Detect which cell encompasses the target text, then output its (x, y) center coordinate. 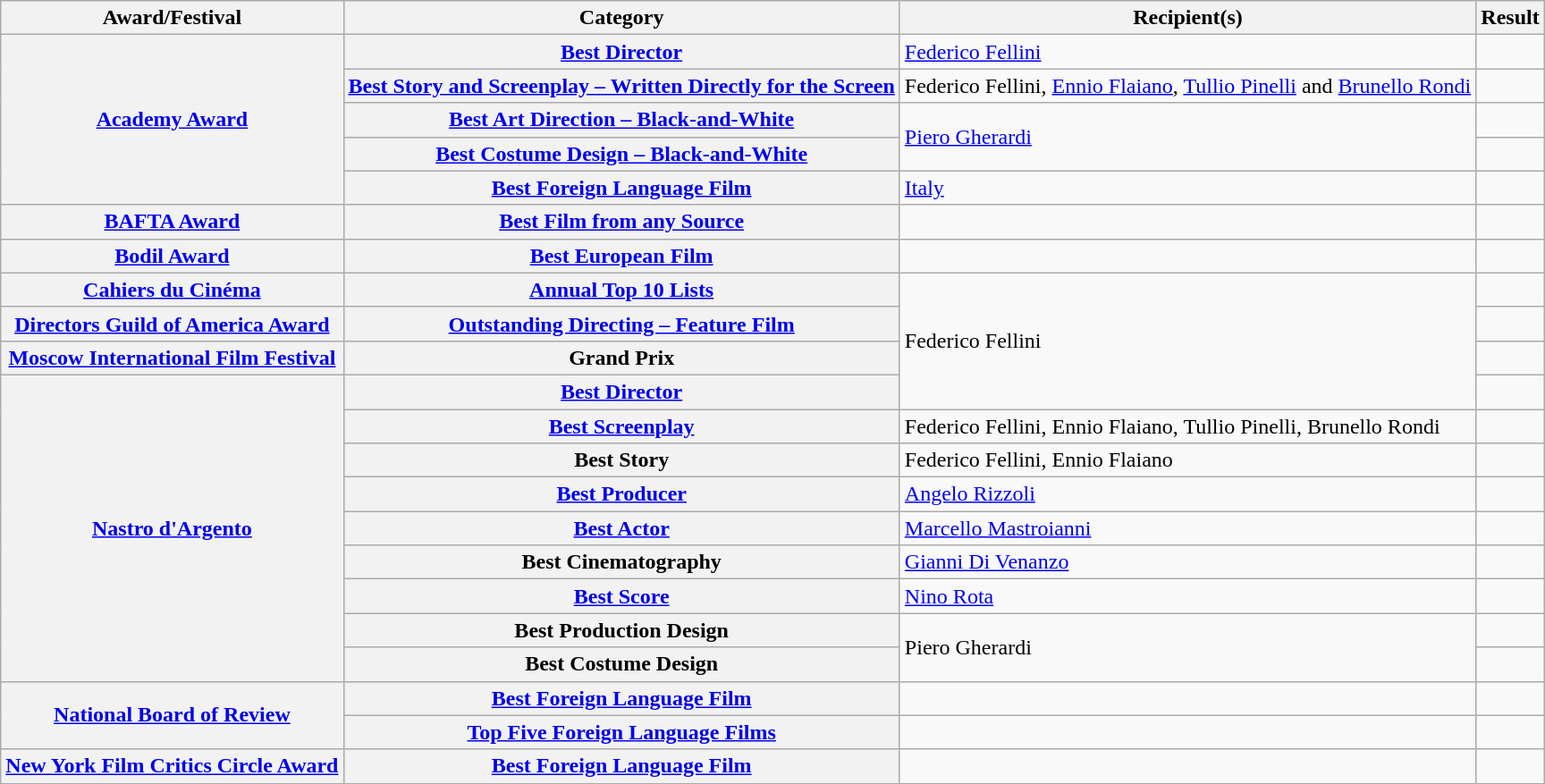
Top Five Foreign Language Films (621, 732)
Result (1510, 18)
Best Film from any Source (621, 222)
Best Cinematography (621, 562)
Annual Top 10 Lists (621, 290)
Nastro d'Argento (172, 527)
New York Film Critics Circle Award (172, 766)
Cahiers du Cinéma (172, 290)
Gianni Di Venanzo (1187, 562)
Best European Film (621, 256)
Outstanding Directing – Feature Film (621, 324)
Academy Award (172, 120)
Best Actor (621, 528)
Category (621, 18)
Nino Rota (1187, 596)
Best Screenplay (621, 426)
Best Story (621, 460)
Best Costume Design – Black-and-White (621, 154)
Federico Fellini, Ennio Flaiano (1187, 460)
Best Art Direction – Black-and-White (621, 120)
Federico Fellini, Ennio Flaiano, Tullio Pinelli, Brunello Rondi (1187, 426)
Angelo Rizzoli (1187, 494)
Directors Guild of America Award (172, 324)
Federico Fellini, Ennio Flaiano, Tullio Pinelli and Brunello Rondi (1187, 86)
Best Costume Design (621, 664)
Italy (1187, 188)
National Board of Review (172, 715)
Moscow International Film Festival (172, 358)
Best Producer (621, 494)
Award/Festival (172, 18)
Grand Prix (621, 358)
Bodil Award (172, 256)
Best Score (621, 596)
Marcello Mastroianni (1187, 528)
Recipient(s) (1187, 18)
BAFTA Award (172, 222)
Best Story and Screenplay – Written Directly for the Screen (621, 86)
Best Production Design (621, 630)
